Return the (x, y) coordinate for the center point of the cell that contains the specified text.  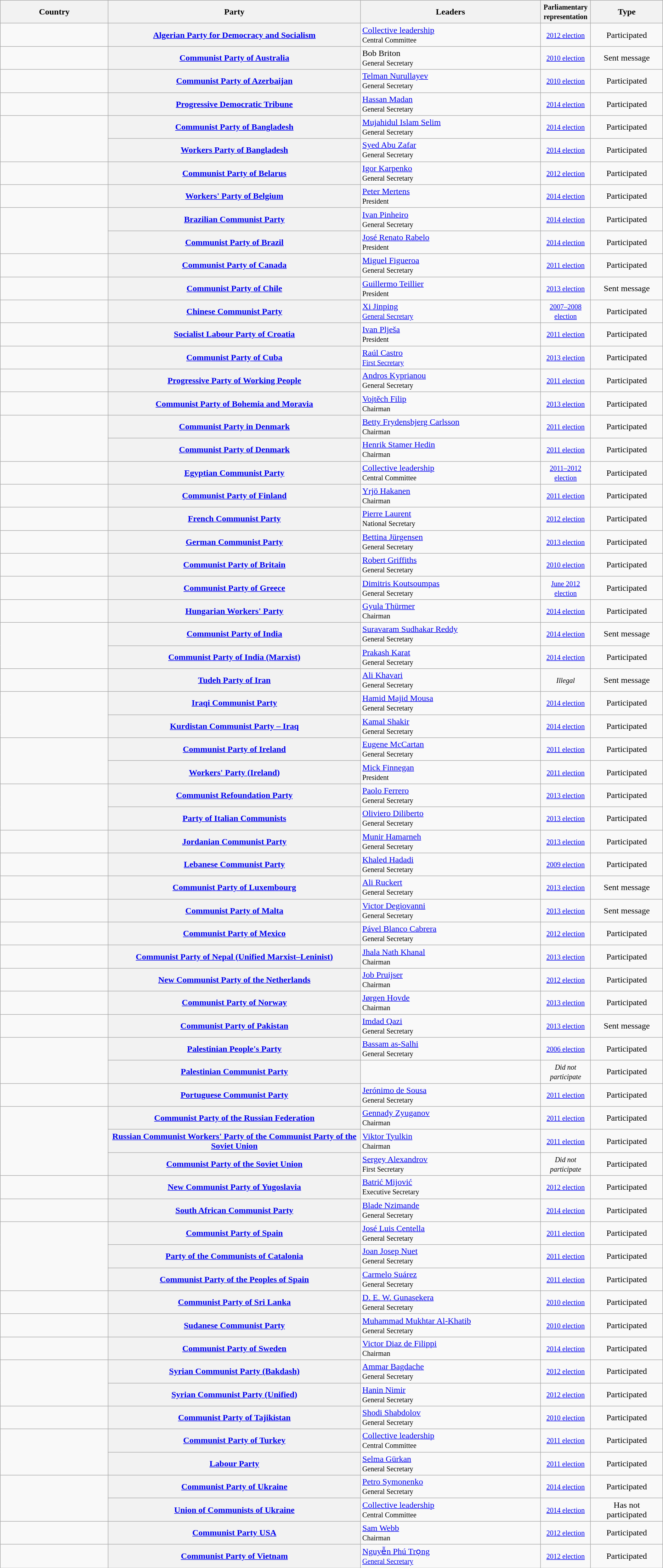
Ivan PlješaPresident (450, 334)
Communist Party of India (234, 634)
Khaled HadadiGeneral Secretary (450, 864)
Russian Communist Workers' Party of the Communist Party of the Soviet Union (234, 1141)
Communist Party of Finland (234, 496)
Communist Party of India (Marxist) (234, 657)
Communist Party of Spain (234, 1233)
Ali RuckertGeneral Secretary (450, 888)
José Luis CentellaGeneral Secretary (450, 1233)
Victor DegiovanniGeneral Secretary (450, 910)
Jordanian Communist Party (234, 842)
Syrian Communist Party (Unified) (234, 1394)
Raúl CastroFirst Secretary (450, 358)
Carmelo SuárezGeneral Secretary (450, 1279)
Telman NurullayevGeneral Secretary (450, 81)
New Communist Party of Yugoslavia (234, 1187)
June 2012 election (566, 588)
José Renato RabeloPresident (450, 242)
Party of the Communists of Catalonia (234, 1256)
Iraqi Communist Party (234, 703)
Betty Frydensbjerg CarlssonChairman (450, 426)
Egyptian Communist Party (234, 472)
Suravaram Sudhakar ReddyGeneral Secretary (450, 634)
Communist Party of Bohemia and Moravia (234, 404)
Jerónimo de SousaGeneral Secretary (450, 1095)
Imdad QaziGeneral Secretary (450, 1026)
Shodi ShabdolovGeneral Secretary (450, 1417)
Hamid Majid MousaGeneral Secretary (450, 703)
Communist Party of Belarus (234, 173)
Dimitris KoutsoumpasGeneral Secretary (450, 588)
Jhala Nath KhanalChairman (450, 956)
Petro SymonenkoGeneral Secretary (450, 1487)
Palestinian Communist Party (234, 1072)
Communist Party of Bangladesh (234, 127)
Pierre LaurentNational Secretary (450, 519)
Socialist Labour Party of Croatia (234, 334)
Kamal ShakirGeneral Secretary (450, 726)
Workers' Party of Belgium (234, 196)
Union of Communists of Ukraine (234, 1510)
Mujahidul Islam SelimGeneral Secretary (450, 127)
Workers Party of Bangladesh (234, 150)
Hassan MadanGeneral Secretary (450, 104)
Type (627, 12)
2011–2012 election (566, 472)
Syed Abu ZafarGeneral Secretary (450, 150)
D. E. W. GunasekeraGeneral Secretary (450, 1302)
Hungarian Workers' Party (234, 611)
Communist Party of Denmark (234, 450)
2007–2008 election (566, 312)
Communist Party of Vietnam (234, 1556)
Miguel FigueroaGeneral Secretary (450, 265)
Country (55, 12)
Party (234, 12)
Kurdistan Communist Party – Iraq (234, 726)
Hanin NimirGeneral Secretary (450, 1394)
Communist Party of the Peoples of Spain (234, 1279)
Bob BritonGeneral Secretary (450, 58)
Muhammad Mukhtar Al-KhatibGeneral Secretary (450, 1325)
2006 election (566, 1049)
Bettina JürgensenGeneral Secretary (450, 542)
Tudeh Party of Iran (234, 680)
2009 election (566, 864)
Robert GriffithsGeneral Secretary (450, 565)
Igor KarpenkoGeneral Secretary (450, 173)
Communist Party of the Russian Federation (234, 1118)
Victor Diaz de FilippiChairman (450, 1348)
Job PruijserChairman (450, 980)
New Communist Party of the Netherlands (234, 980)
Progressive Party of Working People (234, 380)
Sam WebbChairman (450, 1533)
Viktor TyulkinChairman (450, 1141)
Gennady ZyuganovChairman (450, 1118)
Paolo FerreroGeneral Secretary (450, 796)
Communist Party of Turkey (234, 1441)
Parliamentaryrepresentation (566, 12)
Communist Party in Denmark (234, 426)
Henrik Stamer HedinChairman (450, 450)
Batrić MijovićExecutive Secretary (450, 1187)
Eugene McCartanGeneral Secretary (450, 749)
Pável Blanco CabreraGeneral Secretary (450, 934)
Lebanese Communist Party (234, 864)
Mick FinneganPresident (450, 772)
Joan Josep NuetGeneral Secretary (450, 1256)
Andros KyprianouGeneral Secretary (450, 380)
Communist Party of Norway (234, 1002)
Ali KhavariGeneral Secretary (450, 680)
Communist Party of Greece (234, 588)
Guillermo TeillierPresident (450, 288)
German Communist Party (234, 542)
Communist Party USA (234, 1533)
Gyula ThürmerChairman (450, 611)
Prakash KaratGeneral Secretary (450, 657)
Party of Italian Communists (234, 818)
Communist Party of Sweden (234, 1348)
Communist Party of Cuba (234, 358)
Jørgen HovdeChairman (450, 1002)
Progressive Democratic Tribune (234, 104)
Sergey AlexandrovFirst Secretary (450, 1164)
Bassam as-SalhiGeneral Secretary (450, 1049)
Communist Party of Azerbaijan (234, 81)
Communist Refoundation Party (234, 796)
Vojtěch FilipChairman (450, 404)
Communist Party of Sri Lanka (234, 1302)
Ivan PinheiroGeneral Secretary (450, 219)
Communist Party of the Soviet Union (234, 1164)
Yrjö HakanenChairman (450, 496)
Communist Party of Pakistan (234, 1026)
Nguyễn Phú TrọngGeneral Secretary (450, 1556)
Algerian Party for Democracy and Socialism (234, 35)
Oliviero DilibertoGeneral Secretary (450, 818)
Workers' Party (Ireland) (234, 772)
Leaders (450, 12)
Sudanese Communist Party (234, 1325)
French Communist Party (234, 519)
South African Communist Party (234, 1210)
Communist Party of Luxembourg (234, 888)
Has not participated (627, 1510)
Palestinian People's Party (234, 1049)
Xi JinpingGeneral Secretary (450, 312)
Selma GürkanGeneral Secretary (450, 1464)
Labour Party (234, 1464)
Communist Party of Malta (234, 910)
Ammar BagdacheGeneral Secretary (450, 1371)
Brazilian Communist Party (234, 219)
Communist Party of Ukraine (234, 1487)
Communist Party of Australia (234, 58)
Blade NzimandeGeneral Secretary (450, 1210)
Communist Party of Chile (234, 288)
Syrian Communist Party (Bakdash) (234, 1371)
Communist Party of Canada (234, 265)
Communist Party of Ireland (234, 749)
Chinese Communist Party (234, 312)
Illegal (566, 680)
Communist Party of Mexico (234, 934)
Portuguese Communist Party (234, 1095)
Communist Party of Britain (234, 565)
Peter MertensPresident (450, 196)
Communist Party of Nepal (Unified Marxist–Leninist) (234, 956)
Communist Party of Brazil (234, 242)
Communist Party of Tajikistan (234, 1417)
Munir HamarnehGeneral Secretary (450, 842)
